Output the [X, Y] coordinate of the center of the cell containing the given text.  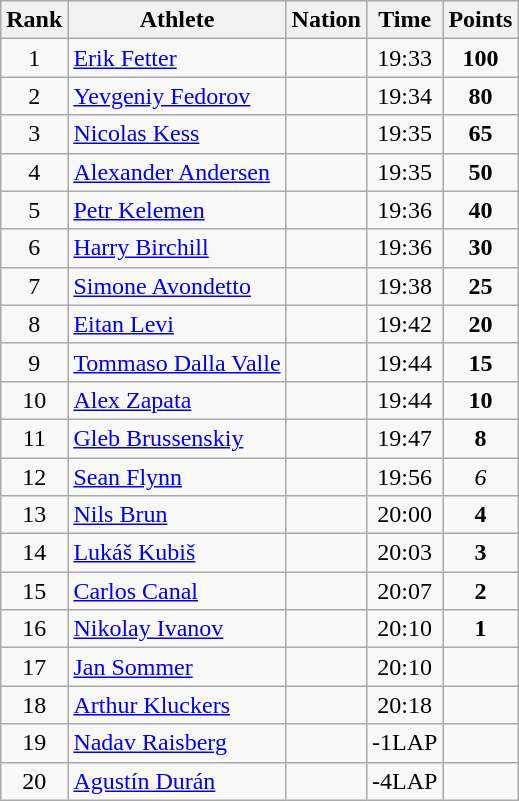
5 [34, 210]
40 [480, 210]
7 [34, 286]
19:34 [404, 96]
19:47 [404, 438]
12 [34, 477]
Alexander Andersen [177, 172]
20:00 [404, 515]
9 [34, 362]
Nadav Raisberg [177, 743]
Agustín Durán [177, 781]
19:33 [404, 58]
Harry Birchill [177, 248]
65 [480, 134]
80 [480, 96]
Simone Avondetto [177, 286]
Athlete [177, 20]
Nikolay Ivanov [177, 629]
19:42 [404, 324]
19 [34, 743]
19:38 [404, 286]
Rank [34, 20]
25 [480, 286]
Erik Fetter [177, 58]
30 [480, 248]
Alex Zapata [177, 400]
Nils Brun [177, 515]
20:03 [404, 553]
Jan Sommer [177, 667]
Carlos Canal [177, 591]
17 [34, 667]
20:07 [404, 591]
11 [34, 438]
Sean Flynn [177, 477]
Nation [326, 20]
18 [34, 705]
Tommaso Dalla Valle [177, 362]
19:56 [404, 477]
20:18 [404, 705]
14 [34, 553]
Eitan Levi [177, 324]
Arthur Kluckers [177, 705]
-4LAP [404, 781]
13 [34, 515]
Nicolas Kess [177, 134]
Lukáš Kubiš [177, 553]
16 [34, 629]
Time [404, 20]
50 [480, 172]
100 [480, 58]
Petr Kelemen [177, 210]
Points [480, 20]
Gleb Brussenskiy [177, 438]
-1LAP [404, 743]
Yevgeniy Fedorov [177, 96]
